Output the [X, Y] coordinate of the center of the cell containing the given text.  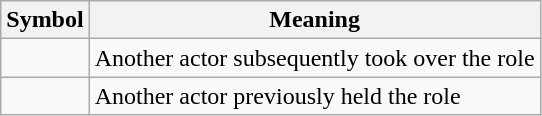
Symbol [45, 20]
Meaning [314, 20]
Another actor previously held the role [314, 96]
Another actor subsequently took over the role [314, 58]
